For the text-containing cell, return its midpoint in [X, Y] coordinate format. 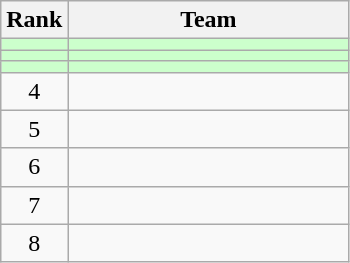
Rank [34, 20]
Team [208, 20]
4 [34, 91]
8 [34, 243]
6 [34, 167]
7 [34, 205]
5 [34, 129]
